Capture the cell that displays the provided text and extract its (x, y) central coordinate. 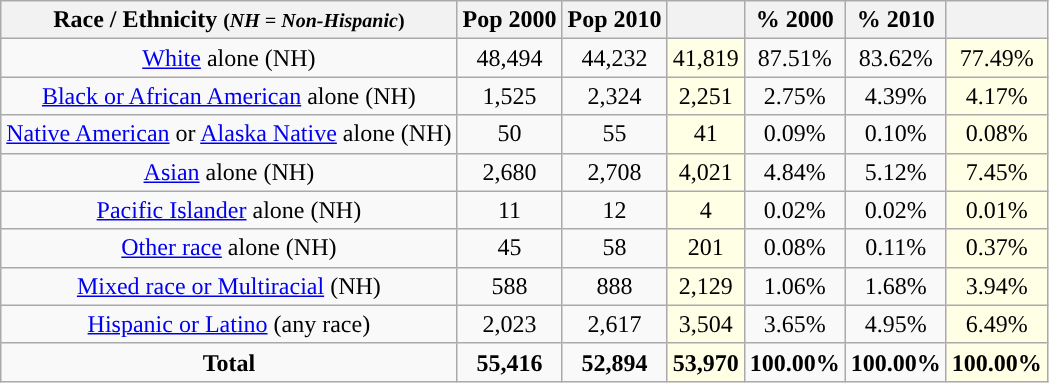
48,494 (510, 58)
Pop 2000 (510, 20)
0.11% (896, 248)
Race / Ethnicity (NH = Non-Hispanic) (229, 20)
45 (510, 248)
Asian alone (NH) (229, 172)
0.01% (996, 210)
Mixed race or Multiracial (NH) (229, 286)
4 (706, 210)
Native American or Alaska Native alone (NH) (229, 134)
% 2010 (896, 20)
41,819 (706, 58)
1.06% (794, 286)
1.68% (896, 286)
3.94% (996, 286)
52,894 (614, 362)
5.12% (896, 172)
% 2000 (794, 20)
2,617 (614, 324)
201 (706, 248)
888 (614, 286)
588 (510, 286)
Pacific Islander alone (NH) (229, 210)
4,021 (706, 172)
12 (614, 210)
44,232 (614, 58)
0.09% (794, 134)
41 (706, 134)
3.65% (794, 324)
2,251 (706, 96)
53,970 (706, 362)
Hispanic or Latino (any race) (229, 324)
0.37% (996, 248)
3,504 (706, 324)
4.17% (996, 96)
2.75% (794, 96)
55 (614, 134)
77.49% (996, 58)
2,023 (510, 324)
2,680 (510, 172)
Other race alone (NH) (229, 248)
50 (510, 134)
7.45% (996, 172)
4.39% (896, 96)
2,708 (614, 172)
Total (229, 362)
Pop 2010 (614, 20)
4.84% (794, 172)
2,129 (706, 286)
83.62% (896, 58)
Black or African American alone (NH) (229, 96)
0.10% (896, 134)
11 (510, 210)
55,416 (510, 362)
58 (614, 248)
87.51% (794, 58)
2,324 (614, 96)
White alone (NH) (229, 58)
1,525 (510, 96)
4.95% (896, 324)
6.49% (996, 324)
